Return the (X, Y) coordinate for the center point of the cell that contains the specified text.  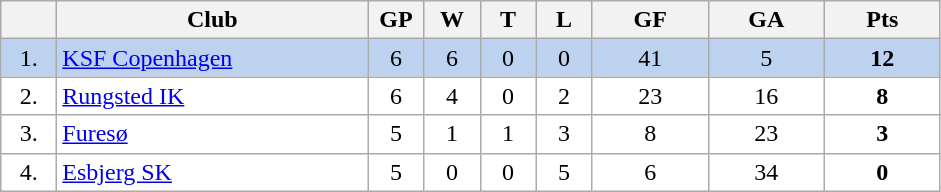
41 (650, 58)
1. (29, 58)
W (452, 20)
Pts (882, 20)
12 (882, 58)
34 (766, 172)
4. (29, 172)
Esbjerg SK (212, 172)
GF (650, 20)
Furesø (212, 134)
4 (452, 96)
KSF Copenhagen (212, 58)
3. (29, 134)
Rungsted IK (212, 96)
Club (212, 20)
T (508, 20)
16 (766, 96)
GP (396, 20)
2 (564, 96)
L (564, 20)
GA (766, 20)
2. (29, 96)
